Return (x, y) of the center of cell containing provided text 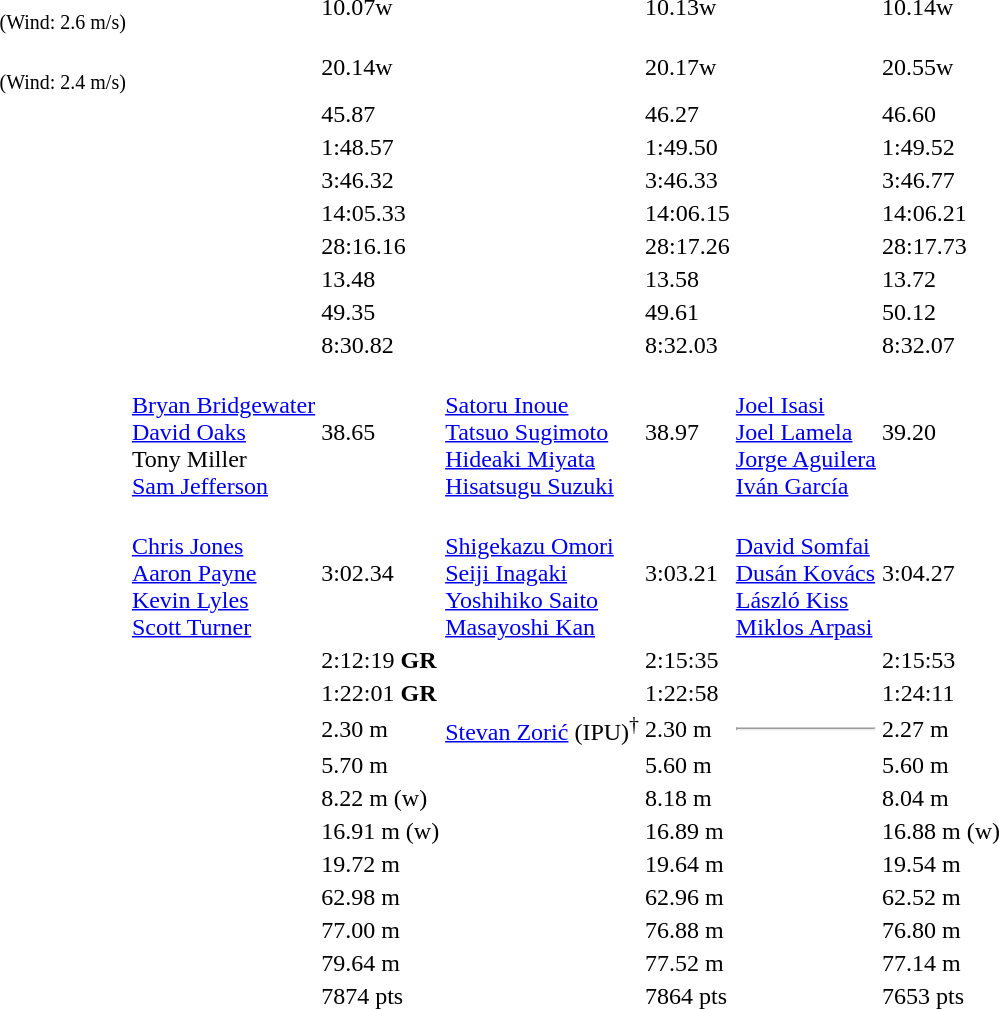
3:46.32 (380, 180)
28:17.26 (688, 246)
16.89 m (688, 831)
14:06.15 (688, 213)
1:49.50 (688, 147)
Satoru InoueTatsuo SugimotoHideaki MiyataHisatsugu Suzuki (542, 432)
Joel IsasiJoel LamelaJorge AguileraIván García (806, 432)
79.64 m (380, 963)
38.97 (688, 432)
46.27 (688, 114)
2:15:35 (688, 660)
Chris JonesAaron PayneKevin LylesScott Turner (223, 573)
13.58 (688, 279)
14:05.33 (380, 213)
28:16.16 (380, 246)
3:02.34 (380, 573)
19.72 m (380, 864)
38.65 (380, 432)
8.18 m (688, 798)
Bryan BridgewaterDavid OaksTony MillerSam Jefferson (223, 432)
77.00 m (380, 930)
8:30.82 (380, 345)
2:12:19 GR (380, 660)
3:46.33 (688, 180)
77.52 m (688, 963)
Stevan Zorić (IPU)† (542, 729)
8:32.03 (688, 345)
76.88 m (688, 930)
45.87 (380, 114)
1:22:58 (688, 693)
20.17w (688, 68)
5.60 m (688, 765)
16.91 m (w) (380, 831)
62.96 m (688, 897)
8.22 m (w) (380, 798)
David SomfaiDusán KovácsLászló KissMiklos Arpasi (806, 573)
62.98 m (380, 897)
1:48.57 (380, 147)
49.35 (380, 312)
19.64 m (688, 864)
Shigekazu OmoriSeiji InagakiYoshihiko SaitoMasayoshi Kan (542, 573)
49.61 (688, 312)
13.48 (380, 279)
5.70 m (380, 765)
20.14w (380, 68)
3:03.21 (688, 573)
1:22:01 GR (380, 693)
